Search for the cell housing the specified text and yield its (x, y) center coordinate. 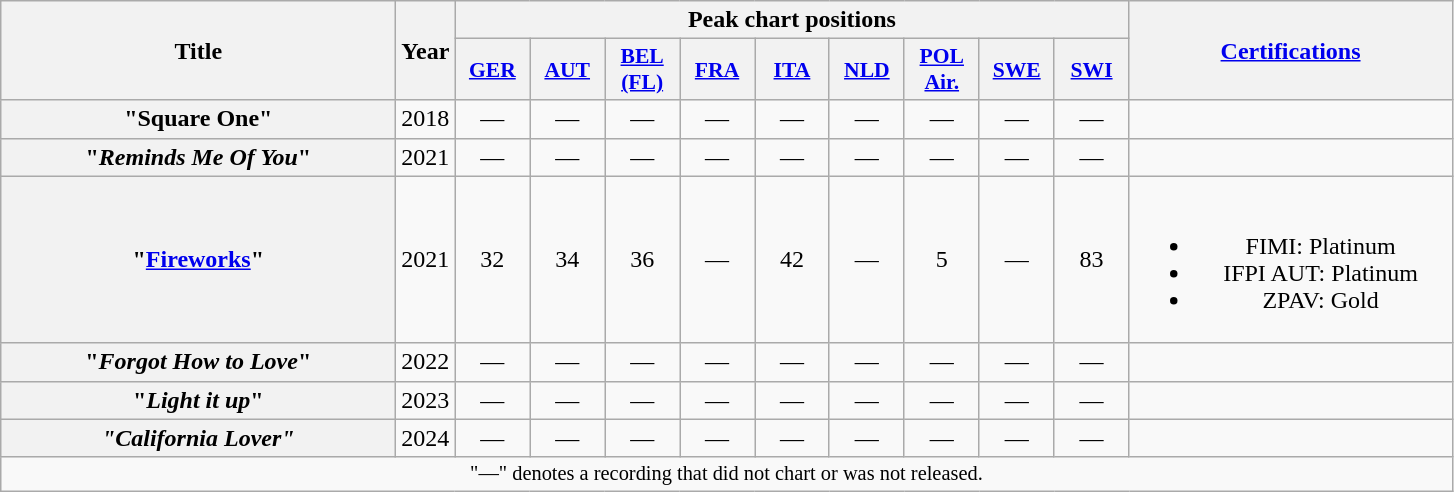
42 (792, 260)
NLD (866, 70)
Certifications (1290, 50)
36 (642, 260)
83 (1092, 260)
Title (198, 50)
SWE (1016, 70)
GER (492, 70)
POLAir. (942, 70)
"Fireworks" (198, 260)
34 (568, 260)
"California Lover" (198, 438)
FRA (718, 70)
"Light it up" (198, 400)
SWI (1092, 70)
32 (492, 260)
ITA (792, 70)
Year (426, 50)
"Reminds Me Of You" (198, 157)
AUT (568, 70)
2018 (426, 119)
2024 (426, 438)
"Forgot How to Love" (198, 362)
2023 (426, 400)
FIMI: PlatinumIFPI AUT: PlatinumZPAV: Gold (1290, 260)
2022 (426, 362)
"Square One" (198, 119)
Peak chart positions (792, 20)
"—" denotes a recording that did not chart or was not released. (726, 474)
5 (942, 260)
BEL(FL) (642, 70)
